Determine the (X, Y) coordinate at the center of the cell enclosing the given text.  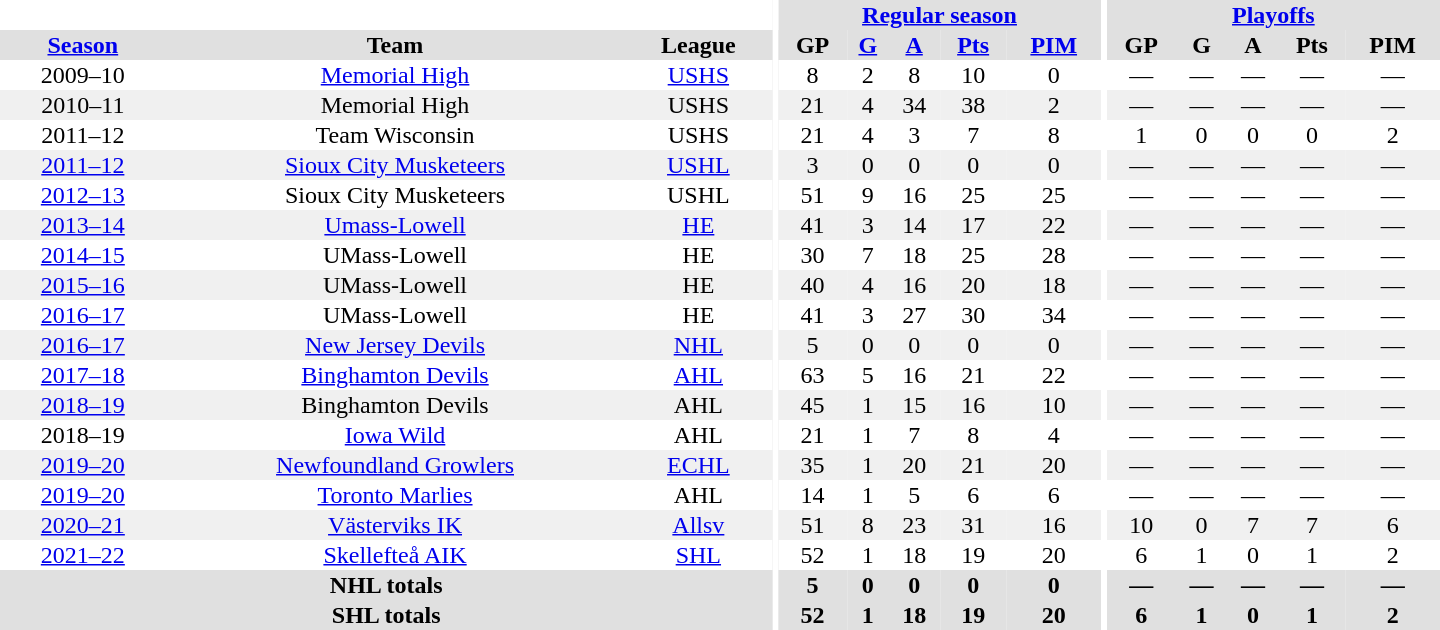
31 (974, 525)
35 (812, 465)
Toronto Marlies (396, 495)
2020–21 (83, 525)
2021–22 (83, 555)
Västerviks IK (396, 525)
Season (83, 45)
NHL totals (386, 585)
2015–16 (83, 285)
63 (812, 375)
15 (914, 405)
SHL totals (386, 615)
Umass-Lowell (396, 225)
2014–15 (83, 255)
28 (1054, 255)
2010–11 (83, 105)
40 (812, 285)
38 (974, 105)
League (698, 45)
27 (914, 315)
2009–10 (83, 75)
Team Wisconsin (396, 135)
2017–18 (83, 375)
Allsv (698, 525)
17 (974, 225)
45 (812, 405)
2013–14 (83, 225)
SHL (698, 555)
Skellefteå AIK (396, 555)
23 (914, 525)
Playoffs (1274, 15)
Regular season (940, 15)
Newfoundland Growlers (396, 465)
New Jersey Devils (396, 345)
2012–13 (83, 195)
Iowa Wild (396, 435)
9 (868, 195)
Team (396, 45)
ECHL (698, 465)
NHL (698, 345)
